From the cell containing the given text, extract its center point as (X, Y) coordinate. 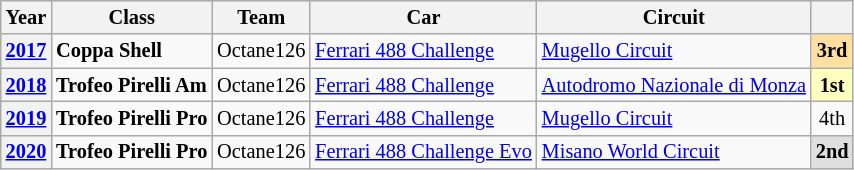
Misano World Circuit (674, 152)
2nd (832, 152)
4th (832, 118)
Trofeo Pirelli Am (132, 85)
Coppa Shell (132, 51)
2019 (26, 118)
Car (424, 17)
Year (26, 17)
1st (832, 85)
3rd (832, 51)
2020 (26, 152)
Autodromo Nazionale di Monza (674, 85)
2018 (26, 85)
Team (261, 17)
Class (132, 17)
Ferrari 488 Challenge Evo (424, 152)
2017 (26, 51)
Circuit (674, 17)
